Output the [X, Y] coordinate of the center of the cell containing the given text.  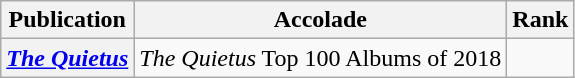
The Quietus Top 100 Albums of 2018 [320, 58]
Accolade [320, 20]
Rank [540, 20]
Publication [68, 20]
The Quietus [68, 58]
